Locate the cell with the specified text and output its (x, y) center coordinate. 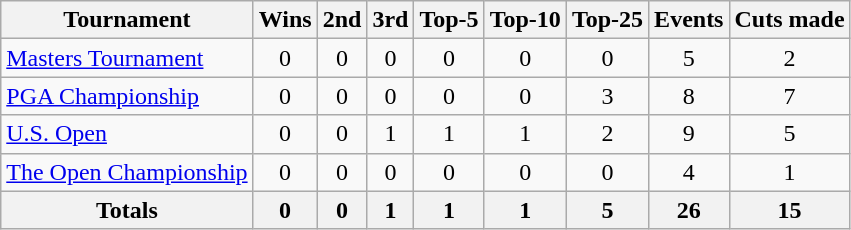
Masters Tournament (127, 58)
Totals (127, 210)
2nd (342, 20)
Events (689, 20)
9 (689, 134)
Wins (285, 20)
U.S. Open (127, 134)
8 (689, 96)
PGA Championship (127, 96)
3 (607, 96)
7 (790, 96)
4 (689, 172)
Top-25 (607, 20)
Top-5 (449, 20)
The Open Championship (127, 172)
Cuts made (790, 20)
15 (790, 210)
26 (689, 210)
Top-10 (525, 20)
Tournament (127, 20)
3rd (390, 20)
